Determine the [x, y] coordinate at the center of the cell enclosing the given text.  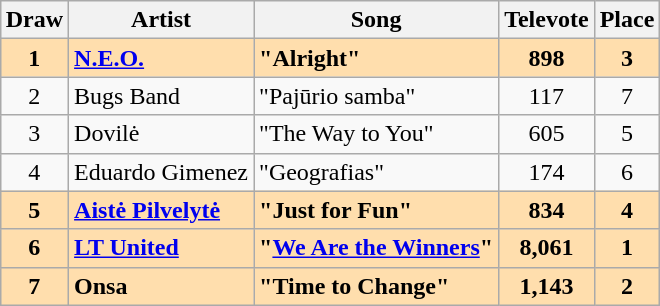
174 [546, 172]
Dovilė [162, 134]
"Time to Change" [376, 286]
"Geografias" [376, 172]
"The Way to You" [376, 134]
898 [546, 58]
Eduardo Gimenez [162, 172]
"We Are the Winners" [376, 248]
"Alright" [376, 58]
Artist [162, 20]
Onsa [162, 286]
605 [546, 134]
1,143 [546, 286]
Draw [34, 20]
"Just for Fun" [376, 210]
N.E.O. [162, 58]
"Pajūrio samba" [376, 96]
Place [627, 20]
8,061 [546, 248]
Song [376, 20]
Aistė Pilvelytė [162, 210]
117 [546, 96]
834 [546, 210]
Televote [546, 20]
LT United [162, 248]
Bugs Band [162, 96]
